Find where the given text appears and provide that cell's center as (x, y) coordinate. 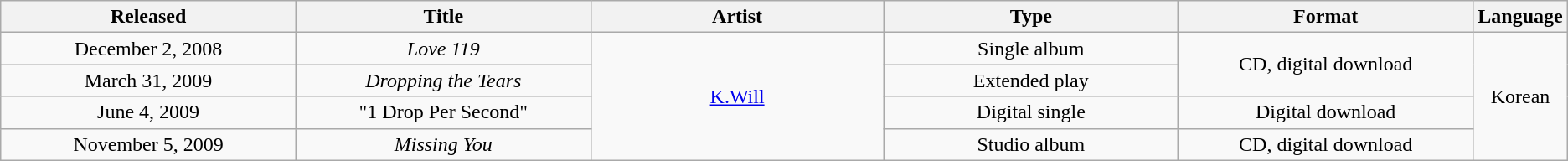
Dropping the Tears (443, 80)
Digital single (1031, 112)
June 4, 2009 (149, 112)
Type (1031, 17)
Korean (1520, 96)
Studio album (1031, 144)
Language (1520, 17)
Single album (1031, 49)
Artist (737, 17)
Extended play (1031, 80)
Love 119 (443, 49)
Format (1326, 17)
Released (149, 17)
Title (443, 17)
December 2, 2008 (149, 49)
Digital download (1326, 112)
November 5, 2009 (149, 144)
Missing You (443, 144)
K.Will (737, 96)
March 31, 2009 (149, 80)
"1 Drop Per Second" (443, 112)
